Provide the [x, y] coordinate of the cell's center where the given text is located.  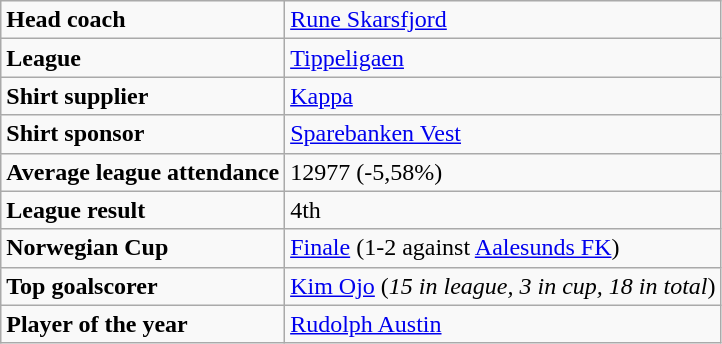
Shirt supplier [143, 96]
Average league attendance [143, 172]
Player of the year [143, 324]
Kappa [503, 96]
Rune Skarsfjord [503, 20]
Sparebanken Vest [503, 134]
Kim Ojo (15 in league, 3 in cup, 18 in total) [503, 286]
Rudolph Austin [503, 324]
12977 (-5,58%) [503, 172]
League [143, 58]
League result [143, 210]
Top goalscorer [143, 286]
Head coach [143, 20]
4th [503, 210]
Norwegian Cup [143, 248]
Tippeligaen [503, 58]
Shirt sponsor [143, 134]
Finale (1-2 against Aalesunds FK) [503, 248]
